Scan for the cell matching the given text and deliver its (X, Y) coordinate at center. 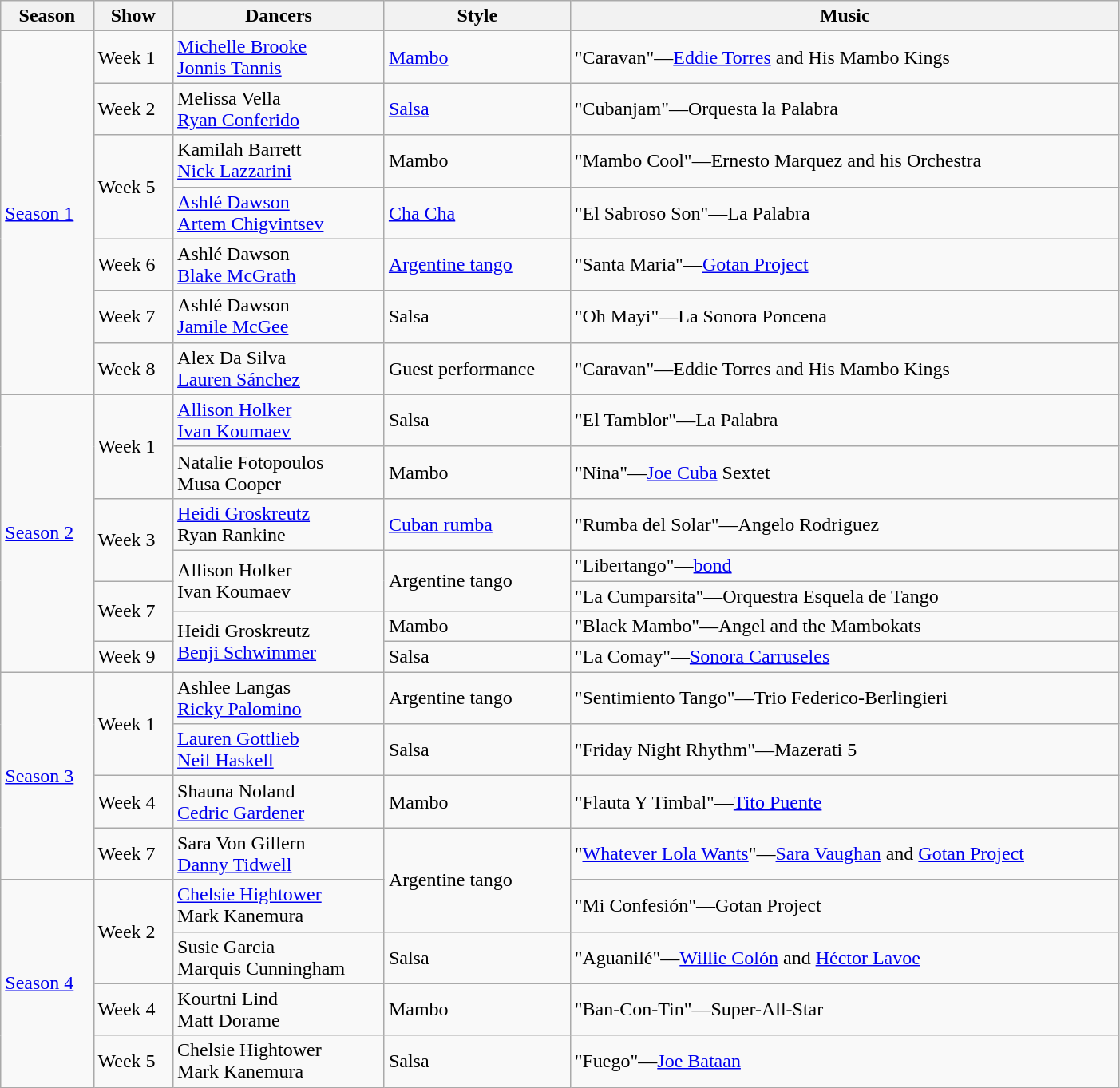
"Nina"—Joe Cuba Sextet (845, 473)
"El Sabroso Son"—La Palabra (845, 212)
Week 9 (133, 657)
Lauren GottliebNeil Haskell (279, 750)
"Ban-Con-Tin"—Super-All-Star (845, 1009)
Kourtni LindMatt Dorame (279, 1009)
"Flauta Y Timbal"—Tito Puente (845, 801)
Melissa VellaRyan Conferido (279, 109)
Show (133, 16)
Season (47, 16)
"Friday Night Rhythm"—Mazerati 5 (845, 750)
"Rumba del Solar"—Angelo Rodriguez (845, 524)
"Black Mambo"—Angel and the Mambokats (845, 627)
"Mambo Cool"—Ernesto Marquez and his Orchestra (845, 161)
"Whatever Lola Wants"—Sara Vaughan and Gotan Project (845, 854)
Season 1 (47, 212)
Heidi GroskreutzRyan Rankine (279, 524)
Sara Von GillernDanny Tidwell (279, 854)
"Fuego"—Joe Bataan (845, 1062)
Dancers (279, 16)
Season 2 (47, 533)
Season 3 (47, 776)
"Sentimiento Tango"—Trio Federico-Berlingieri (845, 698)
"Mi Confesión"—Gotan Project (845, 905)
"Oh Mayi"—La Sonora Poncena (845, 316)
"Aguanilé"—Willie Colón and Héctor Lavoe (845, 958)
"Libertango"—bond (845, 565)
Ashlé DawsonArtem Chigvintsev (279, 212)
Music (845, 16)
Shauna NolandCedric Gardener (279, 801)
"El Tamblor"—La Palabra (845, 420)
Alex Da SilvaLauren Sánchez (279, 369)
Season 4 (47, 983)
Cuban rumba (477, 524)
"Cubanjam"—Orquesta la Palabra (845, 109)
Heidi GroskreutzBenji Schwimmer (279, 642)
Ashlé DawsonBlake McGrath (279, 265)
"La Comay"—Sonora Carruseles (845, 657)
Ashlee LangasRicky Palomino (279, 698)
"La Cumparsita"—Orquestra Esquela de Tango (845, 596)
Style (477, 16)
Natalie FotopoulosMusa Cooper (279, 473)
"Santa Maria"—Gotan Project (845, 265)
Ashlé DawsonJamile McGee (279, 316)
Susie GarciaMarquis Cunningham (279, 958)
Michelle BrookeJonnis Tannis (279, 57)
Week 8 (133, 369)
Week 6 (133, 265)
Cha Cha (477, 212)
Week 3 (133, 540)
Kamilah BarrettNick Lazzarini (279, 161)
Guest performance (477, 369)
